For the text-containing cell, return its midpoint in (X, Y) coordinate format. 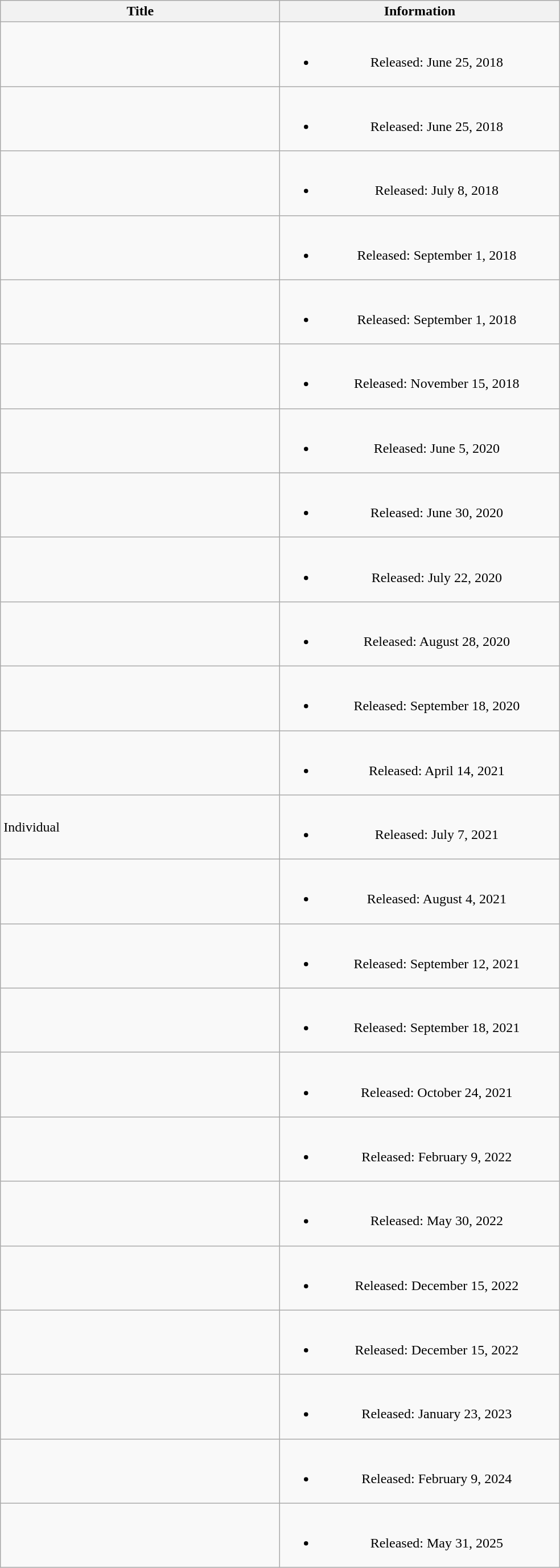
Released: July 7, 2021 (420, 827)
Released: July 8, 2018 (420, 183)
Released: June 30, 2020 (420, 505)
Released: September 12, 2021 (420, 956)
Released: September 18, 2020 (420, 698)
Released: January 23, 2023 (420, 1407)
Information (420, 11)
Released: October 24, 2021 (420, 1084)
Released: September 18, 2021 (420, 1021)
Released: February 9, 2022 (420, 1149)
Released: April 14, 2021 (420, 762)
Released: July 22, 2020 (420, 570)
Released: November 15, 2018 (420, 376)
Released: June 5, 2020 (420, 441)
Released: August 28, 2020 (420, 633)
Released: May 31, 2025 (420, 1536)
Released: August 4, 2021 (420, 892)
Released: February 9, 2024 (420, 1471)
Released: May 30, 2022 (420, 1213)
Individual (140, 827)
Title (140, 11)
